Find where the given text appears and provide that cell's center as [x, y] coordinate. 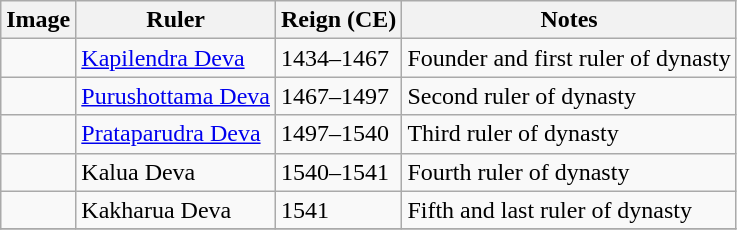
Founder and first ruler of dynasty [569, 58]
Second ruler of dynasty [569, 96]
Third ruler of dynasty [569, 134]
Fourth ruler of dynasty [569, 172]
Purushottama Deva [176, 96]
1497–1540 [338, 134]
Kakharua Deva [176, 210]
Ruler [176, 20]
Fifth and last ruler of dynasty [569, 210]
Kapilendra Deva [176, 58]
1540–1541 [338, 172]
1467–1497 [338, 96]
Prataparudra Deva [176, 134]
Notes [569, 20]
1434–1467 [338, 58]
Reign (CE) [338, 20]
1541 [338, 210]
Kalua Deva [176, 172]
Image [38, 20]
